Scan for the cell matching the given text and deliver its [X, Y] coordinate at center. 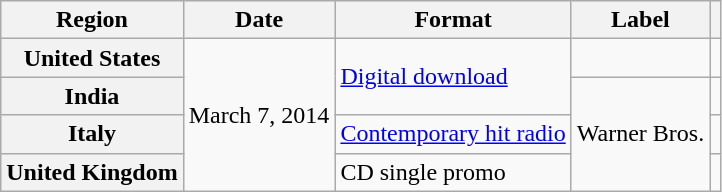
United Kingdom [92, 172]
Digital download [453, 77]
Contemporary hit radio [453, 134]
Region [92, 20]
United States [92, 58]
Warner Bros. [640, 134]
Format [453, 20]
Label [640, 20]
India [92, 96]
CD single promo [453, 172]
Italy [92, 134]
Date [259, 20]
March 7, 2014 [259, 115]
